From the cell containing the given text, extract its center point as [X, Y] coordinate. 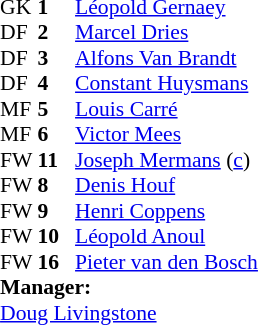
3 [57, 58]
4 [57, 83]
Joseph Mermans (c) [166, 160]
Léopold Anoul [166, 237]
2 [57, 33]
9 [57, 211]
Louis Carré [166, 109]
Constant Huysmans [166, 83]
8 [57, 185]
11 [57, 160]
10 [57, 237]
Denis Houf [166, 185]
Victor Mees [166, 135]
Alfons Van Brandt [166, 58]
16 [57, 262]
5 [57, 109]
Henri Coppens [166, 211]
Manager: [129, 287]
Pieter van den Bosch [166, 262]
6 [57, 135]
Marcel Dries [166, 33]
